From the cell containing the given text, extract its center point as (x, y) coordinate. 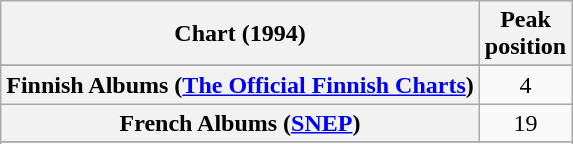
French Albums (SNEP) (240, 123)
Peakposition (525, 34)
4 (525, 85)
Finnish Albums (The Official Finnish Charts) (240, 85)
Chart (1994) (240, 34)
19 (525, 123)
